Locate the cell with the specified text and output its [X, Y] center coordinate. 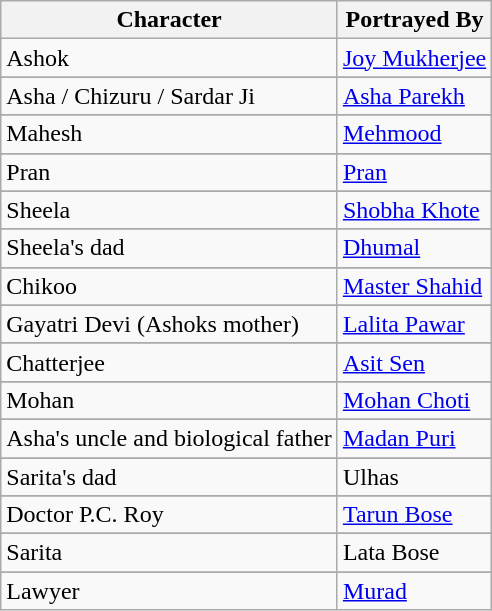
Asit Sen [414, 362]
Mahesh [170, 134]
Asha Parekh [414, 96]
Madan Puri [414, 438]
Chatterjee [170, 362]
Sarita [170, 553]
Ashok [170, 58]
Asha / Chizuru / Sardar Ji [170, 96]
Master Shahid [414, 286]
Joy Mukherjee [414, 58]
Lalita Pawar [414, 324]
Gayatri Devi (Ashoks mother) [170, 324]
Sheela [170, 210]
Dhumal [414, 248]
Ulhas [414, 477]
Asha's uncle and biological father [170, 438]
Lawyer [170, 591]
Mohan Choti [414, 400]
Character [170, 20]
Sarita's dad [170, 477]
Murad [414, 591]
Mohan [170, 400]
Doctor P.C. Roy [170, 515]
Mehmood [414, 134]
Tarun Bose [414, 515]
Portrayed By [414, 20]
Chikoo [170, 286]
Sheela's dad [170, 248]
Lata Bose [414, 553]
Shobha Khote [414, 210]
